Pinpoint the cell where the given text exists, returning its [X, Y] midpoint coordinate. 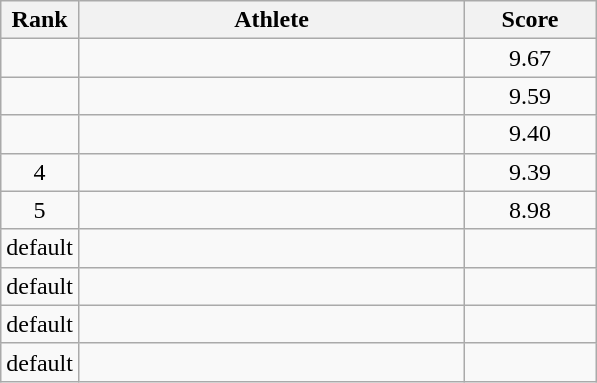
9.59 [530, 96]
5 [40, 210]
9.39 [530, 172]
4 [40, 172]
9.67 [530, 58]
9.40 [530, 134]
Score [530, 20]
8.98 [530, 210]
Athlete [271, 20]
Rank [40, 20]
